Pinpoint the cell where the given text exists, returning its [x, y] midpoint coordinate. 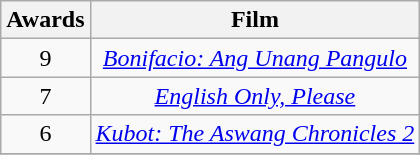
6 [46, 134]
Bonifacio: Ang Unang Pangulo [255, 58]
English Only, Please [255, 96]
7 [46, 96]
9 [46, 58]
Awards [46, 20]
Film [255, 20]
Kubot: The Aswang Chronicles 2 [255, 134]
